Scan for the cell matching the given text and deliver its [x, y] coordinate at center. 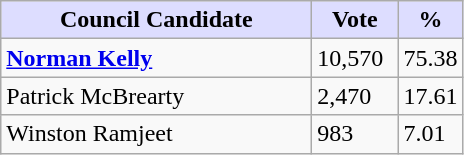
Winston Ramjeet [156, 134]
2,470 [355, 96]
Patrick McBrearty [156, 96]
7.01 [430, 134]
% [430, 20]
983 [355, 134]
17.61 [430, 96]
10,570 [355, 58]
Norman Kelly [156, 58]
Council Candidate [156, 20]
Vote [355, 20]
75.38 [430, 58]
